Capture the cell that displays the provided text and extract its [X, Y] central coordinate. 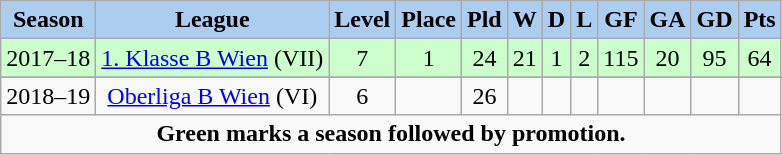
26 [485, 96]
2017–18 [48, 58]
95 [714, 58]
20 [668, 58]
D [556, 20]
1. Klasse B Wien (VII) [212, 58]
Pts [760, 20]
2018–19 [48, 96]
Green marks a season followed by promotion. [391, 134]
Oberliga B Wien (VI) [212, 96]
League [212, 20]
115 [621, 58]
Season [48, 20]
2 [584, 58]
L [584, 20]
Level [362, 20]
21 [524, 58]
64 [760, 58]
7 [362, 58]
W [524, 20]
6 [362, 96]
Pld [485, 20]
GD [714, 20]
GF [621, 20]
GA [668, 20]
Place [429, 20]
24 [485, 58]
